Identify which cell holds the provided text, then report its (x, y) central coordinate. 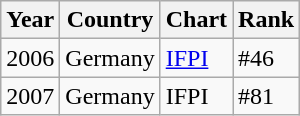
#46 (266, 58)
2006 (30, 58)
Country (110, 20)
#81 (266, 96)
2007 (30, 96)
Rank (266, 20)
Year (30, 20)
Chart (196, 20)
